Detect which cell encompasses the target text, then output its (X, Y) center coordinate. 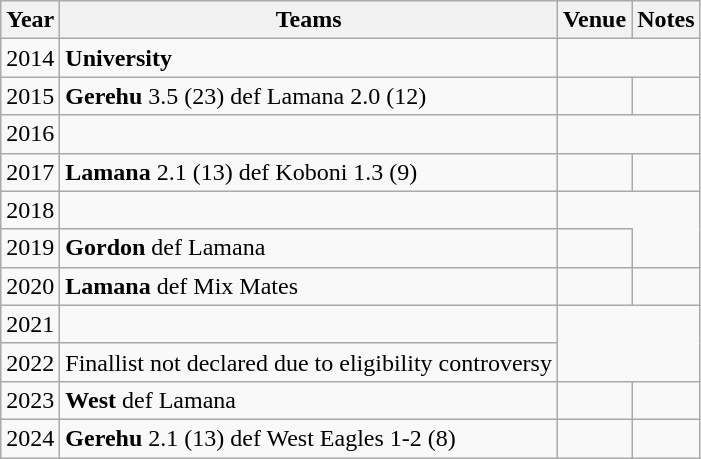
Gerehu 2.1 (13) def West Eagles 1-2 (8) (309, 438)
2015 (30, 96)
2018 (30, 210)
Gerehu 3.5 (23) def Lamana 2.0 (12) (309, 96)
Year (30, 20)
2021 (30, 324)
Gordon def Lamana (309, 248)
Finallist not declared due to eligibility controversy (309, 362)
2022 (30, 362)
West def Lamana (309, 400)
2014 (30, 58)
University (309, 58)
Lamana def Mix Mates (309, 286)
2024 (30, 438)
Venue (594, 20)
Teams (309, 20)
2023 (30, 400)
Lamana 2.1 (13) def Koboni 1.3 (9) (309, 172)
2020 (30, 286)
2017 (30, 172)
2019 (30, 248)
2016 (30, 134)
Notes (666, 20)
